Output the (X, Y) coordinate of the center of the cell containing the given text.  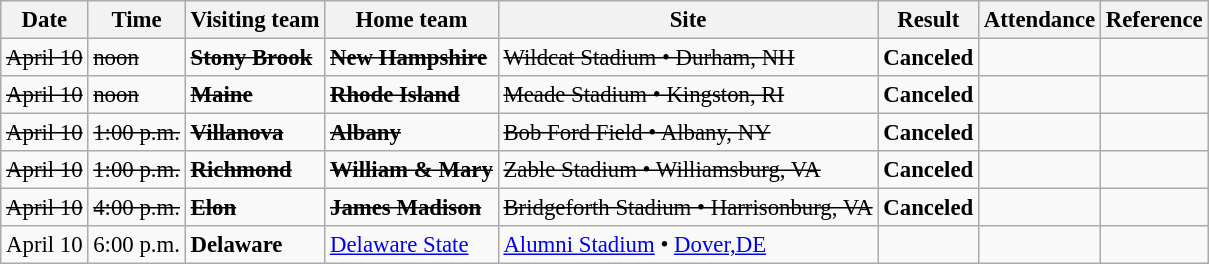
Richmond (254, 170)
Villanova (254, 133)
Zable Stadium • Williamsburg, VA (688, 170)
Site (688, 20)
Delaware (254, 245)
Bridgeforth Stadium • Harrisonburg, VA (688, 208)
Delaware State (412, 245)
Albany (412, 133)
Result (928, 20)
Bob Ford Field • Albany, NY (688, 133)
William & Mary (412, 170)
Home team (412, 20)
New Hampshire (412, 58)
Maine (254, 95)
Time (136, 20)
Attendance (1039, 20)
6:00 p.m. (136, 245)
Rhode Island (412, 95)
Elon (254, 208)
Alumni Stadium • Dover,DE (688, 245)
Visiting team (254, 20)
Meade Stadium • Kingston, RI (688, 95)
Reference (1154, 20)
Stony Brook (254, 58)
4:00 p.m. (136, 208)
Wildcat Stadium • Durham, NH (688, 58)
Date (44, 20)
James Madison (412, 208)
